Identify which cell holds the provided text, then report its (X, Y) central coordinate. 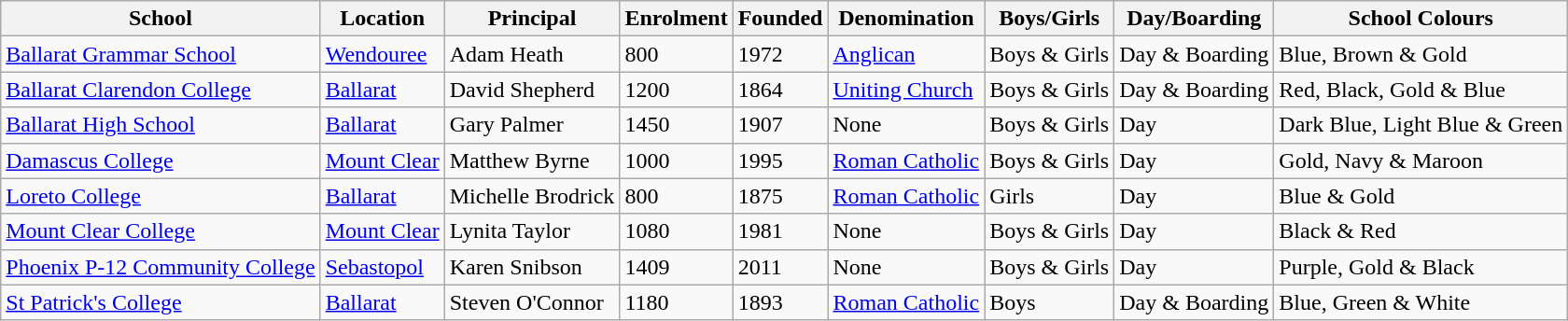
Gary Palmer (532, 125)
2011 (780, 267)
Purple, Gold & Black (1421, 267)
Wendouree (383, 54)
1972 (780, 54)
David Shepherd (532, 90)
Blue & Gold (1421, 196)
Sebastopol (383, 267)
1864 (780, 90)
Gold, Navy & Maroon (1421, 160)
Ballarat Grammar School (161, 54)
Uniting Church (906, 90)
Damascus College (161, 160)
Blue, Green & White (1421, 302)
1875 (780, 196)
Founded (780, 19)
Denomination (906, 19)
Adam Heath (532, 54)
Enrolment (676, 19)
Matthew Byrne (532, 160)
1981 (780, 231)
School (161, 19)
Anglican (906, 54)
Blue, Brown & Gold (1421, 54)
Lynita Taylor (532, 231)
1200 (676, 90)
Day/Boarding (1195, 19)
Mount Clear College (161, 231)
Steven O'Connor (532, 302)
1180 (676, 302)
1409 (676, 267)
1893 (780, 302)
School Colours (1421, 19)
Karen Snibson (532, 267)
Principal (532, 19)
1907 (780, 125)
1995 (780, 160)
Boys/Girls (1049, 19)
Dark Blue, Light Blue & Green (1421, 125)
Michelle Brodrick (532, 196)
Loreto College (161, 196)
Phoenix P-12 Community College (161, 267)
1080 (676, 231)
1000 (676, 160)
Black & Red (1421, 231)
Ballarat High School (161, 125)
Girls (1049, 196)
1450 (676, 125)
Ballarat Clarendon College (161, 90)
Location (383, 19)
Red, Black, Gold & Blue (1421, 90)
Boys (1049, 302)
St Patrick's College (161, 302)
